Capture the cell that displays the provided text and extract its [x, y] central coordinate. 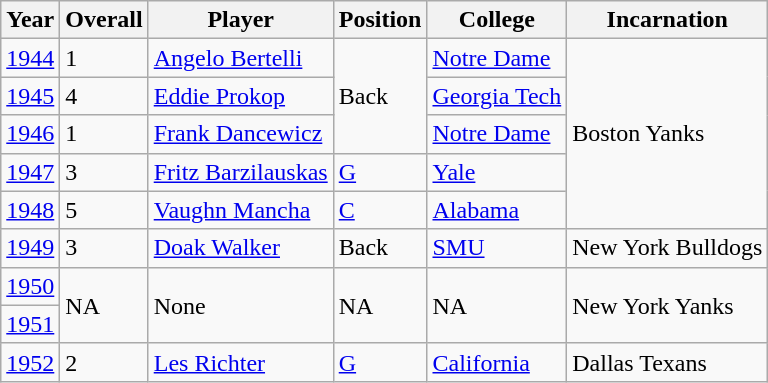
4 [104, 96]
Angelo Bertelli [240, 58]
Boston Yanks [668, 134]
1946 [30, 134]
Vaughn Mancha [240, 210]
1950 [30, 286]
New York Bulldogs [668, 248]
Eddie Prokop [240, 96]
Fritz Barzilauskas [240, 172]
Overall [104, 20]
C [380, 210]
Doak Walker [240, 248]
1947 [30, 172]
2 [104, 362]
Player [240, 20]
SMU [497, 248]
Yale [497, 172]
1945 [30, 96]
Georgia Tech [497, 96]
1949 [30, 248]
Les Richter [240, 362]
1952 [30, 362]
New York Yanks [668, 305]
5 [104, 210]
Year [30, 20]
Position [380, 20]
1951 [30, 324]
1948 [30, 210]
Alabama [497, 210]
California [497, 362]
College [497, 20]
Incarnation [668, 20]
1944 [30, 58]
Frank Dancewicz [240, 134]
None [240, 305]
Dallas Texans [668, 362]
